Scan for the cell matching the given text and deliver its (x, y) coordinate at center. 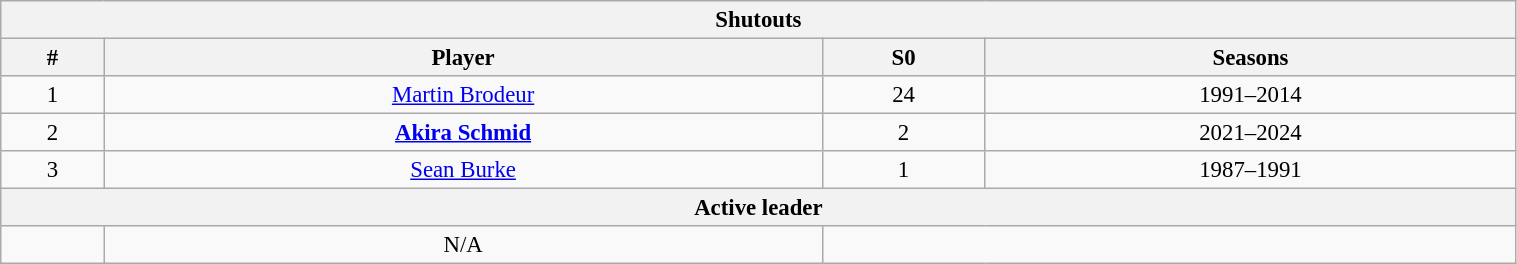
2021–2024 (1250, 133)
Martin Brodeur (463, 95)
Active leader (758, 208)
24 (904, 95)
Player (463, 58)
S0 (904, 58)
3 (52, 170)
Akira Schmid (463, 133)
Seasons (1250, 58)
N/A (463, 245)
1991–2014 (1250, 95)
# (52, 58)
Shutouts (758, 20)
Sean Burke (463, 170)
1987–1991 (1250, 170)
